Return the (X, Y) coordinate for the center point of the cell that contains the specified text.  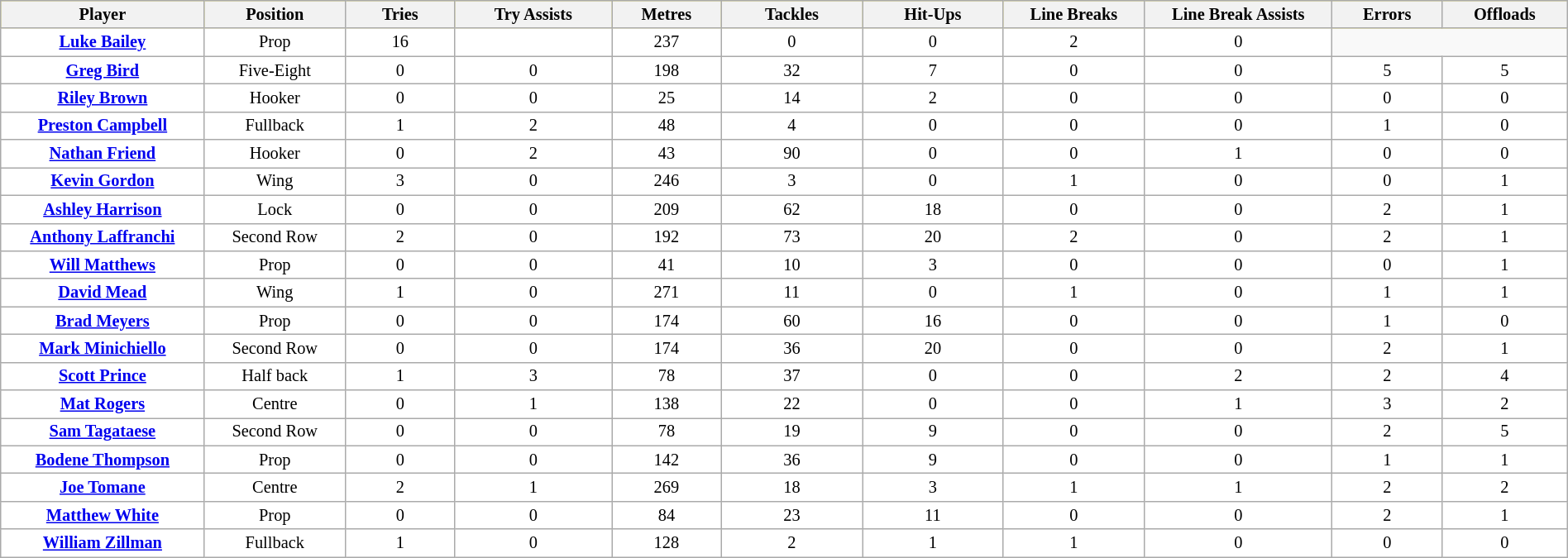
37 (791, 376)
Luke Bailey (103, 42)
32 (791, 70)
237 (667, 42)
10 (791, 265)
Riley Brown (103, 98)
271 (667, 293)
198 (667, 70)
209 (667, 209)
Bodene Thompson (103, 460)
Line Break Assists (1239, 14)
60 (791, 321)
Mat Rogers (103, 404)
Brad Meyers (103, 321)
Metres (667, 14)
Hit-Ups (933, 14)
Mark Minichiello (103, 348)
Greg Bird (103, 70)
Five-Eight (275, 70)
Joe Tomane (103, 487)
23 (791, 515)
192 (667, 237)
84 (667, 515)
Sam Tagataese (103, 432)
Line Breaks (1073, 14)
128 (667, 543)
22 (791, 404)
7 (933, 70)
Nathan Friend (103, 154)
43 (667, 154)
Half back (275, 376)
Matthew White (103, 515)
138 (667, 404)
Errors (1388, 14)
41 (667, 265)
Try Assists (533, 14)
90 (791, 154)
19 (791, 432)
142 (667, 460)
48 (667, 126)
Scott Prince (103, 376)
Preston Campbell (103, 126)
William Zillman (103, 543)
246 (667, 181)
62 (791, 209)
73 (791, 237)
Will Matthews (103, 265)
25 (667, 98)
Anthony Laffranchi (103, 237)
Player (103, 14)
14 (791, 98)
Kevin Gordon (103, 181)
Lock (275, 209)
Tackles (791, 14)
Position (275, 14)
Tries (400, 14)
David Mead (103, 293)
Offloads (1505, 14)
Ashley Harrison (103, 209)
269 (667, 487)
